Find where the given text appears and provide that cell's center as [x, y] coordinate. 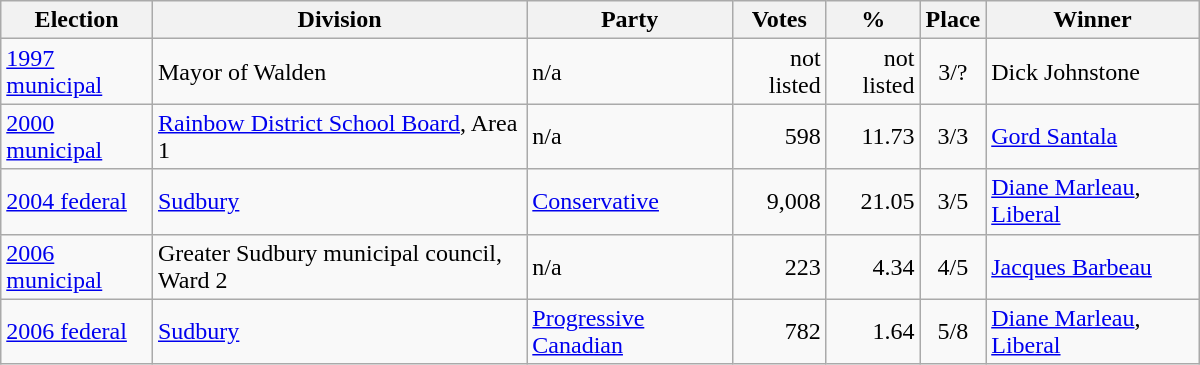
3/3 [953, 136]
Jacques Barbeau [1093, 266]
21.05 [873, 202]
5/8 [953, 332]
Place [953, 20]
Greater Sudbury municipal council, Ward 2 [339, 266]
Mayor of Walden [339, 72]
1.64 [873, 332]
2006 federal [77, 332]
Election [77, 20]
Rainbow District School Board, Area 1 [339, 136]
Winner [1093, 20]
Party [630, 20]
Votes [779, 20]
Gord Santala [1093, 136]
4.34 [873, 266]
598 [779, 136]
9,008 [779, 202]
2006 municipal [77, 266]
Division [339, 20]
2004 federal [77, 202]
2000 municipal [77, 136]
1997 municipal [77, 72]
Progressive Canadian [630, 332]
% [873, 20]
11.73 [873, 136]
Conservative [630, 202]
223 [779, 266]
782 [779, 332]
Dick Johnstone [1093, 72]
4/5 [953, 266]
3/5 [953, 202]
3/? [953, 72]
